Return (X, Y) of the center of cell containing provided text 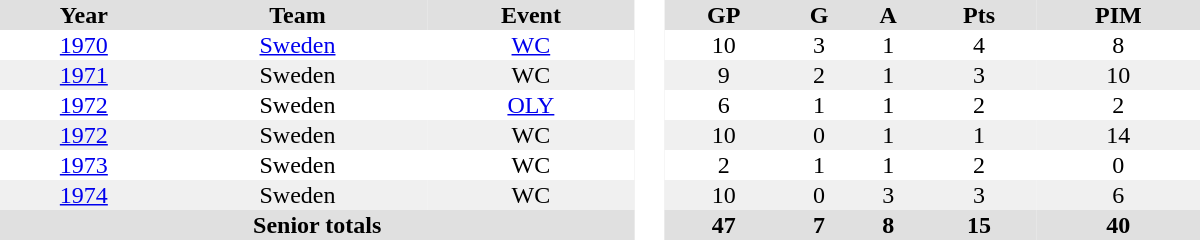
1974 (84, 195)
Pts (980, 15)
OLY (530, 105)
Team (298, 15)
Event (530, 15)
9 (724, 75)
1971 (84, 75)
PIM (1118, 15)
1970 (84, 45)
GP (724, 15)
14 (1118, 135)
Year (84, 15)
7 (818, 225)
1973 (84, 165)
4 (980, 45)
G (818, 15)
40 (1118, 225)
15 (980, 225)
Senior totals (317, 225)
47 (724, 225)
A (888, 15)
